Pinpoint the cell where the given text exists, returning its (x, y) midpoint coordinate. 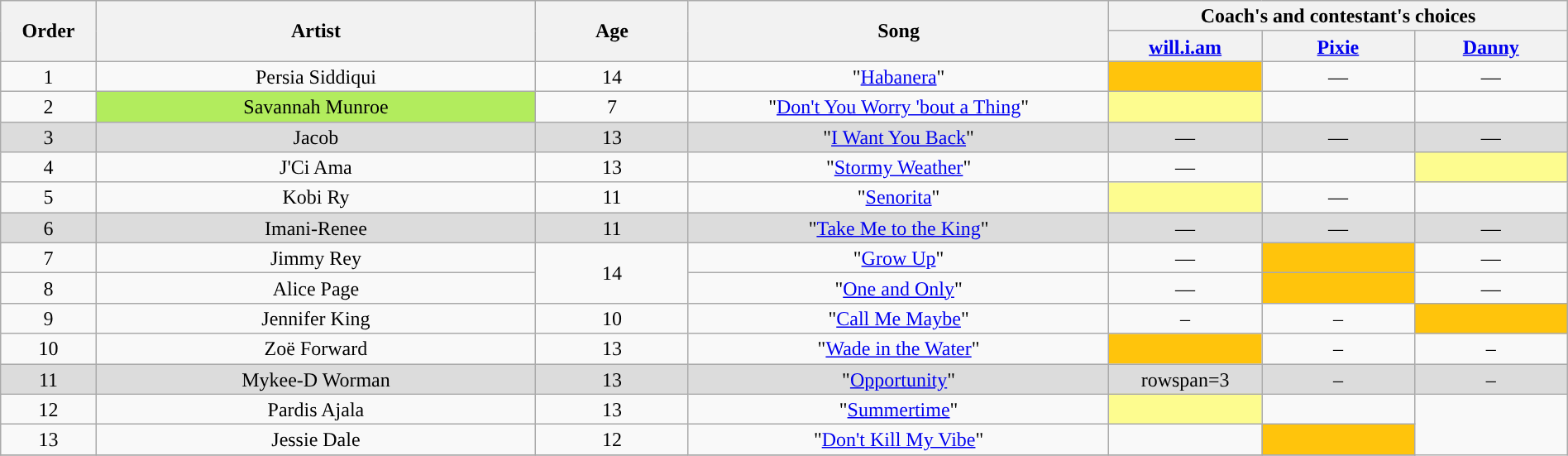
"Call Me Maybe" (898, 318)
"Don't Kill My Vibe" (898, 440)
Persia Siddiqui (316, 76)
2 (49, 106)
Imani-Renee (316, 228)
6 (49, 228)
Alice Page (316, 288)
Jessie Dale (316, 440)
"One and Only" (898, 288)
"Habanera" (898, 76)
Pardis Ajala (316, 409)
Kobi Ry (316, 197)
"Summertime" (898, 409)
8 (49, 288)
3 (49, 137)
rowspan=3 (1186, 379)
Jacob (316, 137)
4 (49, 167)
Zoë Forward (316, 349)
"Opportunity" (898, 379)
J'Ci Ama (316, 167)
"Don't You Worry 'bout a Thing" (898, 106)
"I Want You Back" (898, 137)
"Senorita" (898, 197)
Jennifer King (316, 318)
9 (49, 318)
Artist (316, 31)
"Stormy Weather" (898, 167)
Song (898, 31)
5 (49, 197)
"Wade in the Water" (898, 349)
Jimmy Rey (316, 258)
Mykee-D Worman (316, 379)
Age (612, 31)
Pixie (1338, 46)
Savannah Munroe (316, 106)
Order (49, 31)
Coach's and contestant's choices (1338, 17)
1 (49, 76)
"Take Me to the King" (898, 228)
will.i.am (1186, 46)
Danny (1490, 46)
"Grow Up" (898, 258)
